Capture the cell that displays the provided text and extract its [X, Y] central coordinate. 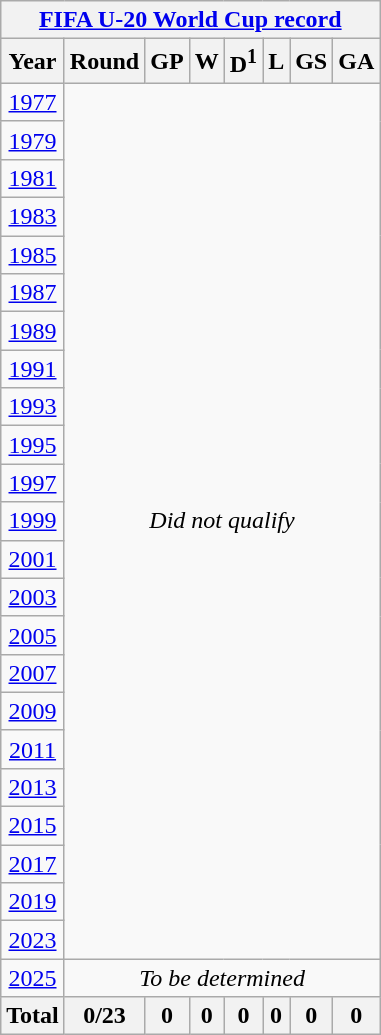
1995 [33, 445]
GS [312, 62]
1981 [33, 178]
2017 [33, 864]
2011 [33, 749]
GA [356, 62]
2013 [33, 787]
Round [104, 62]
2005 [33, 635]
Total [33, 1016]
0/23 [104, 1016]
GP [167, 62]
1997 [33, 483]
1999 [33, 521]
1993 [33, 407]
L [276, 62]
1985 [33, 255]
2019 [33, 902]
2007 [33, 673]
1983 [33, 217]
Did not qualify [222, 520]
1979 [33, 140]
1987 [33, 293]
1989 [33, 331]
2009 [33, 711]
2001 [33, 559]
1991 [33, 369]
W [206, 62]
Year [33, 62]
2025 [33, 978]
D1 [243, 62]
1977 [33, 102]
FIFA U-20 World Cup record [190, 20]
2003 [33, 597]
2015 [33, 826]
To be determined [222, 978]
2023 [33, 940]
